Determine the [x, y] coordinate at the center of the cell enclosing the given text.  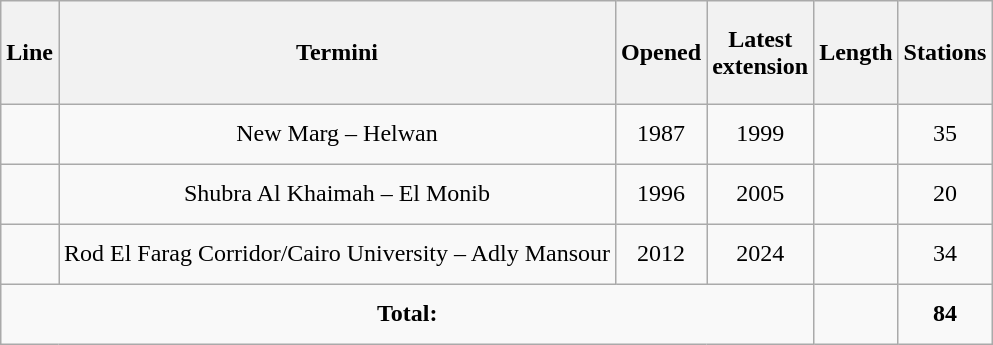
Shubra Al Khaimah – El Monib [336, 194]
2024 [760, 254]
1987 [662, 134]
35 [945, 134]
Termini [336, 52]
Latestextension [760, 52]
1999 [760, 134]
2005 [760, 194]
1996 [662, 194]
Opened [662, 52]
Total: [408, 314]
Rod El Farag Corridor/Cairo University – Adly Mansour [336, 254]
Stations [945, 52]
New Marg – Helwan [336, 134]
84 [945, 314]
20 [945, 194]
34 [945, 254]
Length [856, 52]
2012 [662, 254]
Line [30, 52]
